Output the (x, y) coordinate of the center of the cell containing the given text.  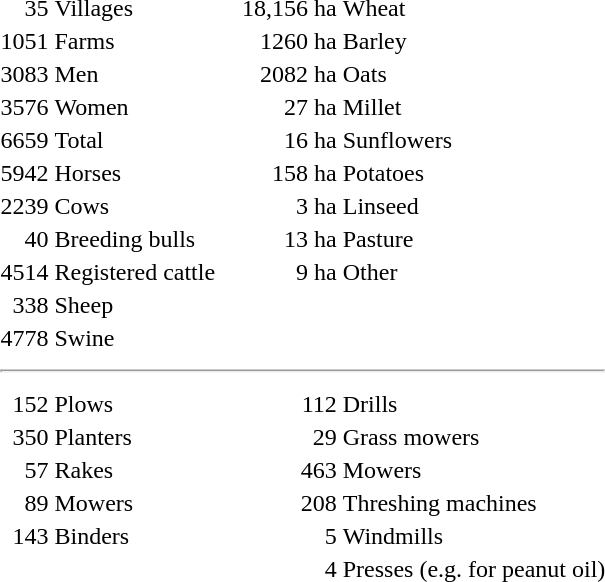
Men (135, 74)
463 (290, 470)
Plows (135, 404)
2082 ha (290, 74)
Binders (135, 536)
13 ha (290, 239)
Sheep (135, 305)
3 ha (290, 206)
16 ha (290, 140)
Mowers (135, 503)
Rakes (135, 470)
27 ha (290, 107)
5 (290, 536)
Planters (135, 437)
208 (290, 503)
Horses (135, 173)
112 (290, 404)
158 ha (290, 173)
Total (135, 140)
9 ha (290, 272)
Registered cattle (135, 272)
Swine (135, 338)
29 (290, 437)
Cows (135, 206)
Women (135, 107)
Breeding bulls (135, 239)
Farms (135, 41)
1260 ha (290, 41)
